Determine the [x, y] coordinate at the center of the cell enclosing the given text.  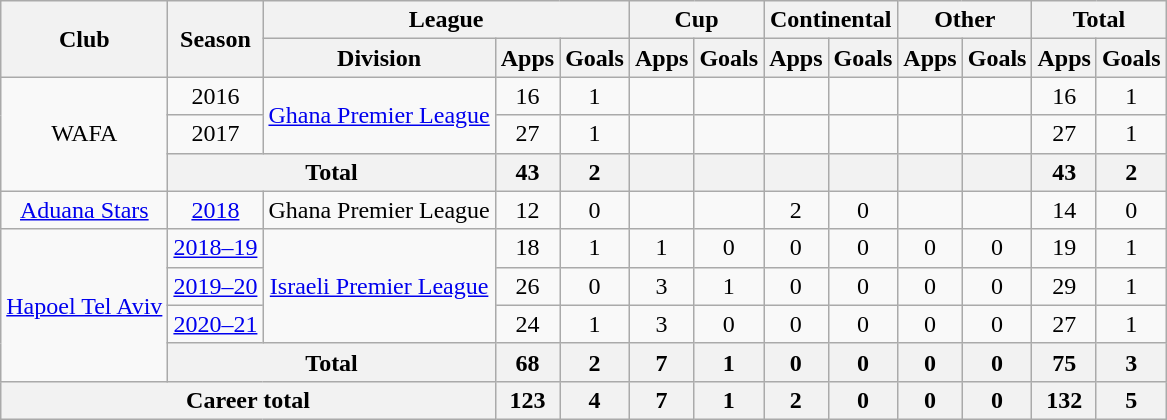
29 [1064, 286]
2018 [216, 210]
Israeli Premier League [379, 286]
24 [527, 324]
Club [84, 39]
12 [527, 210]
Career total [248, 400]
132 [1064, 400]
4 [595, 400]
Cup [696, 20]
68 [527, 362]
19 [1064, 248]
5 [1131, 400]
26 [527, 286]
WAFA [84, 134]
123 [527, 400]
2016 [216, 96]
18 [527, 248]
14 [1064, 210]
2019–20 [216, 286]
Season [216, 39]
2018–19 [216, 248]
Division [379, 58]
2020–21 [216, 324]
Continental [831, 20]
75 [1064, 362]
League [446, 20]
2017 [216, 134]
Hapoel Tel Aviv [84, 305]
Other [965, 20]
Aduana Stars [84, 210]
